Output the (X, Y) coordinate of the center of the cell containing the given text.  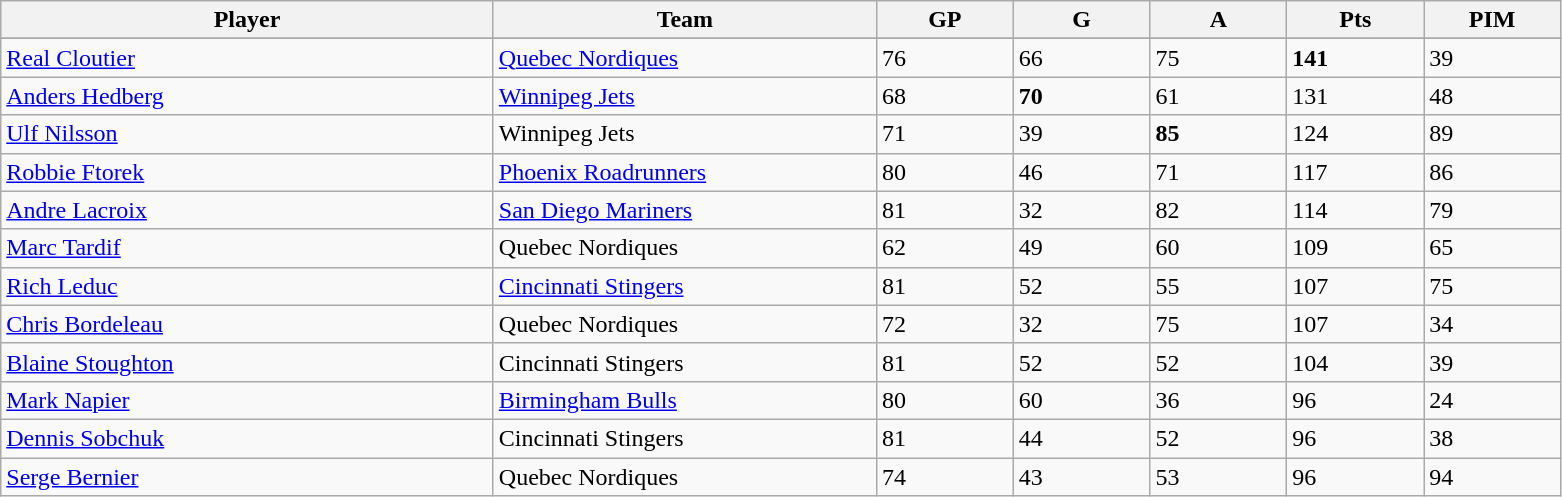
Serge Bernier (248, 477)
76 (944, 58)
131 (1356, 96)
46 (1082, 172)
Chris Bordeleau (248, 324)
Andre Lacroix (248, 210)
Ulf Nilsson (248, 134)
65 (1492, 248)
66 (1082, 58)
89 (1492, 134)
Player (248, 20)
Anders Hedberg (248, 96)
82 (1218, 210)
86 (1492, 172)
Dennis Sobchuk (248, 438)
55 (1218, 286)
104 (1356, 362)
36 (1218, 400)
A (1218, 20)
48 (1492, 96)
44 (1082, 438)
G (1082, 20)
68 (944, 96)
74 (944, 477)
124 (1356, 134)
62 (944, 248)
Robbie Ftorek (248, 172)
Birmingham Bulls (684, 400)
GP (944, 20)
114 (1356, 210)
43 (1082, 477)
94 (1492, 477)
49 (1082, 248)
Blaine Stoughton (248, 362)
53 (1218, 477)
Team (684, 20)
Rich Leduc (248, 286)
109 (1356, 248)
61 (1218, 96)
Mark Napier (248, 400)
PIM (1492, 20)
24 (1492, 400)
Real Cloutier (248, 58)
San Diego Mariners (684, 210)
117 (1356, 172)
Pts (1356, 20)
79 (1492, 210)
72 (944, 324)
70 (1082, 96)
141 (1356, 58)
38 (1492, 438)
34 (1492, 324)
Phoenix Roadrunners (684, 172)
Marc Tardif (248, 248)
85 (1218, 134)
